Identify which cell holds the provided text, then report its (X, Y) central coordinate. 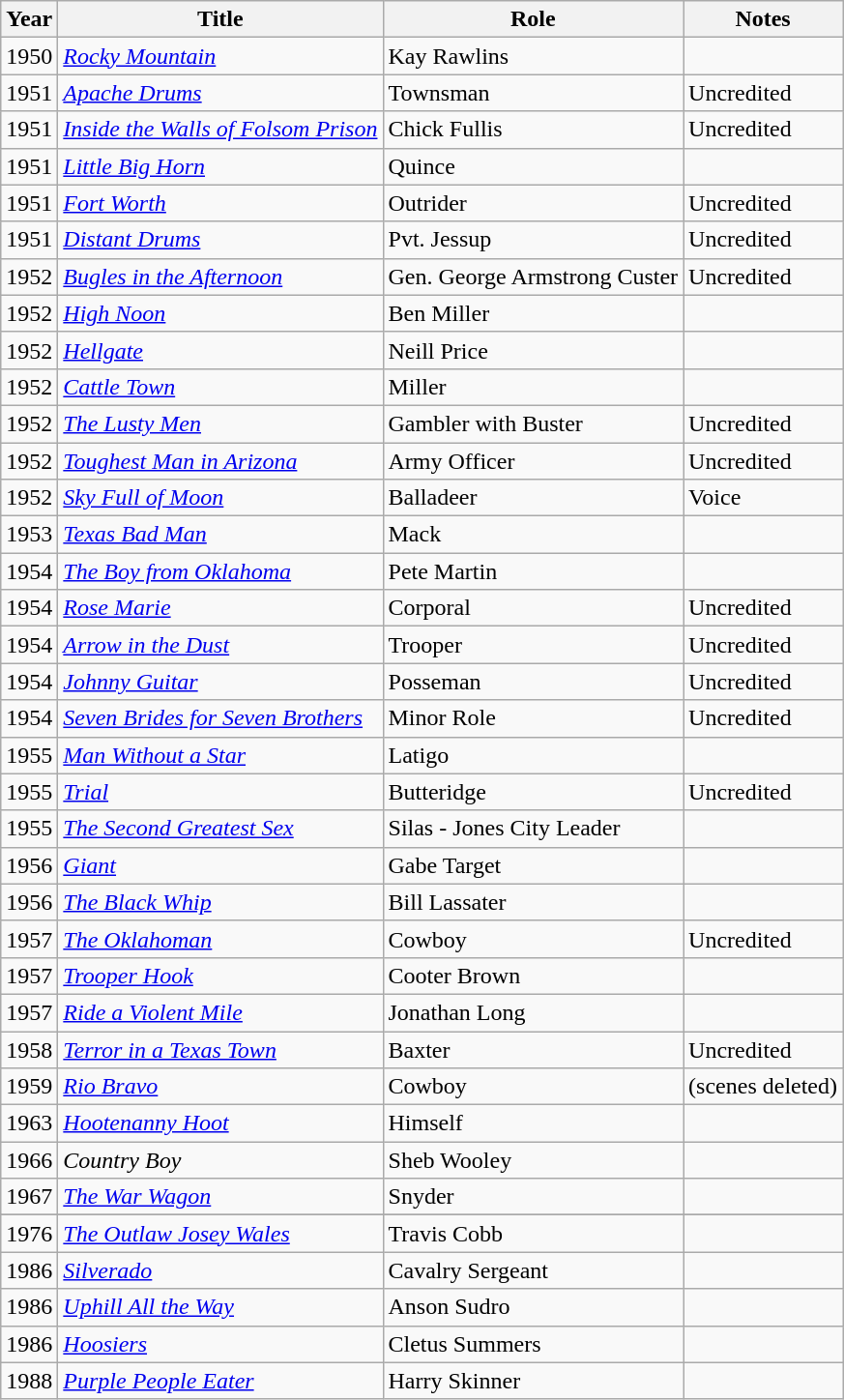
Johnny Guitar (220, 682)
1953 (29, 535)
Townsman (534, 93)
1967 (29, 1197)
Snyder (534, 1197)
Minor Role (534, 718)
Man Without a Star (220, 755)
Anson Sudro (534, 1307)
Chick Fullis (534, 130)
Ben Miller (534, 313)
The Outlaw Josey Wales (220, 1234)
Corporal (534, 608)
The War Wagon (220, 1197)
Trooper (534, 645)
Silverado (220, 1270)
High Noon (220, 313)
Posseman (534, 682)
Latigo (534, 755)
Ride a Violent Mile (220, 1012)
Seven Brides for Seven Brothers (220, 718)
Apache Drums (220, 93)
Inside the Walls of Folsom Prison (220, 130)
Year (29, 19)
Silas - Jones City Leader (534, 829)
Terror in a Texas Town (220, 1049)
Texas Bad Man (220, 535)
Bill Lassater (534, 902)
Outrider (534, 203)
Cooter Brown (534, 976)
Title (220, 19)
Arrow in the Dust (220, 645)
Hootenanny Hoot (220, 1123)
Neill Price (534, 350)
The Black Whip (220, 902)
Kay Rawlins (534, 56)
Trial (220, 792)
Rose Marie (220, 608)
Voice (764, 498)
Cletus Summers (534, 1344)
Sheb Wooley (534, 1160)
Army Officer (534, 461)
Fort Worth (220, 203)
Purple People Eater (220, 1381)
The Second Greatest Sex (220, 829)
Baxter (534, 1049)
Little Big Horn (220, 166)
The Oklahoman (220, 939)
Trooper Hook (220, 976)
Quince (534, 166)
Hoosiers (220, 1344)
1963 (29, 1123)
(scenes deleted) (764, 1087)
The Lusty Men (220, 423)
Hellgate (220, 350)
Mack (534, 535)
Gambler with Buster (534, 423)
1958 (29, 1049)
Distant Drums (220, 240)
Travis Cobb (534, 1234)
Bugles in the Afternoon (220, 277)
Butteridge (534, 792)
Country Boy (220, 1160)
Jonathan Long (534, 1012)
Role (534, 19)
Miller (534, 387)
Uphill All the Way (220, 1307)
1950 (29, 56)
Sky Full of Moon (220, 498)
Cavalry Sergeant (534, 1270)
1966 (29, 1160)
Pvt. Jessup (534, 240)
Balladeer (534, 498)
Gabe Target (534, 865)
Cattle Town (220, 387)
1959 (29, 1087)
Giant (220, 865)
1976 (29, 1234)
Pete Martin (534, 571)
Rocky Mountain (220, 56)
Himself (534, 1123)
Toughest Man in Arizona (220, 461)
1988 (29, 1381)
Harry Skinner (534, 1381)
Rio Bravo (220, 1087)
Gen. George Armstrong Custer (534, 277)
The Boy from Oklahoma (220, 571)
Notes (764, 19)
